Provide the [x, y] coordinate of the cell's center where the given text is located.  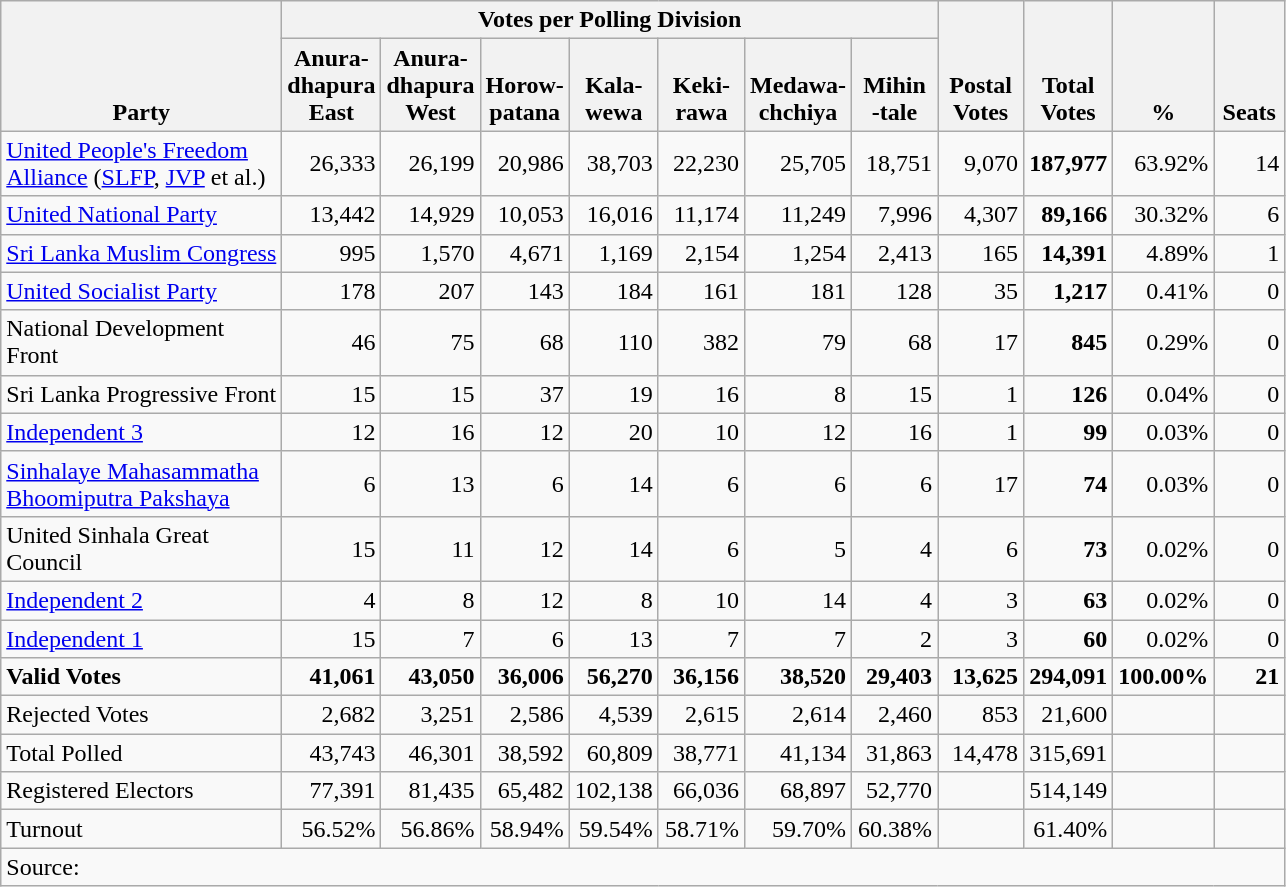
Turnout [142, 829]
845 [1068, 342]
110 [614, 342]
Total Votes [1068, 66]
38,703 [614, 164]
207 [430, 291]
Party [142, 66]
184 [614, 291]
Rejected Votes [142, 715]
2,682 [332, 715]
995 [332, 253]
43,743 [332, 753]
161 [701, 291]
United Sinhala Great Council [142, 548]
853 [981, 715]
Keki-rawa [701, 85]
Votes per Polling Division [610, 20]
2,614 [798, 715]
2 [894, 639]
59.54% [614, 829]
16,016 [614, 215]
Anura-dhapuraWest [430, 85]
4.89% [1164, 253]
58.94% [524, 829]
PostalVotes [981, 66]
20 [614, 432]
56.52% [332, 829]
29,403 [894, 677]
Source: [643, 867]
Independent 1 [142, 639]
Sri Lanka Muslim Congress [142, 253]
1,570 [430, 253]
Registered Electors [142, 791]
66,036 [701, 791]
2,154 [701, 253]
36,156 [701, 677]
14,929 [430, 215]
4,671 [524, 253]
74 [1068, 484]
128 [894, 291]
56,270 [614, 677]
19 [614, 394]
61.40% [1068, 829]
2,460 [894, 715]
75 [430, 342]
9,070 [981, 164]
65,482 [524, 791]
126 [1068, 394]
68,897 [798, 791]
2,615 [701, 715]
10,053 [524, 215]
63.92% [1164, 164]
1,217 [1068, 291]
21 [1250, 677]
41,134 [798, 753]
38,771 [701, 753]
60.38% [894, 829]
0.41% [1164, 291]
102,138 [614, 791]
31,863 [894, 753]
46,301 [430, 753]
1,169 [614, 253]
60,809 [614, 753]
60 [1068, 639]
4,307 [981, 215]
20,986 [524, 164]
% [1164, 66]
89,166 [1068, 215]
14,391 [1068, 253]
52,770 [894, 791]
13,625 [981, 677]
26,333 [332, 164]
1,254 [798, 253]
178 [332, 291]
Valid Votes [142, 677]
56.86% [430, 829]
13,442 [332, 215]
4,539 [614, 715]
Anura-dhapuraEast [332, 85]
46 [332, 342]
11,249 [798, 215]
315,691 [1068, 753]
14,478 [981, 753]
41,061 [332, 677]
11,174 [701, 215]
143 [524, 291]
294,091 [1068, 677]
United National Party [142, 215]
35 [981, 291]
Kala-wewa [614, 85]
5 [798, 548]
0.04% [1164, 394]
National Development Front [142, 342]
73 [1068, 548]
Sinhalaye Mahasammatha Bhoomiputra Pakshaya [142, 484]
26,199 [430, 164]
25,705 [798, 164]
Total Polled [142, 753]
382 [701, 342]
Medawa-chchiya [798, 85]
81,435 [430, 791]
58.71% [701, 829]
18,751 [894, 164]
United Socialist Party [142, 291]
514,149 [1068, 791]
22,230 [701, 164]
36,006 [524, 677]
Sri Lanka Progressive Front [142, 394]
Independent 3 [142, 432]
37 [524, 394]
30.32% [1164, 215]
63 [1068, 600]
187,977 [1068, 164]
59.70% [798, 829]
181 [798, 291]
38,592 [524, 753]
7,996 [894, 215]
99 [1068, 432]
United People's Freedom Alliance (SLFP, JVP et al.) [142, 164]
11 [430, 548]
3,251 [430, 715]
Independent 2 [142, 600]
79 [798, 342]
2,586 [524, 715]
Mihin-tale [894, 85]
0.29% [1164, 342]
21,600 [1068, 715]
2,413 [894, 253]
Seats [1250, 66]
38,520 [798, 677]
Horow-patana [524, 85]
100.00% [1164, 677]
43,050 [430, 677]
77,391 [332, 791]
165 [981, 253]
